Locate the cell with the specified text and output its (X, Y) center coordinate. 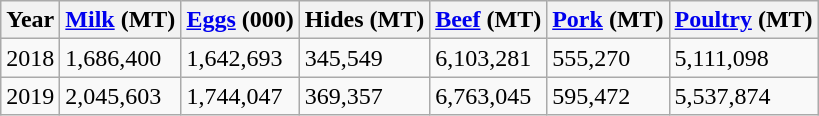
Pork (MT) (608, 20)
6,103,281 (488, 58)
2018 (30, 58)
Hides (MT) (364, 20)
595,472 (608, 96)
6,763,045 (488, 96)
2,045,603 (120, 96)
1,642,693 (240, 58)
Milk (MT) (120, 20)
Eggs (000) (240, 20)
1,686,400 (120, 58)
1,744,047 (240, 96)
369,357 (364, 96)
Beef (MT) (488, 20)
5,537,874 (744, 96)
2019 (30, 96)
5,111,098 (744, 58)
Year (30, 20)
Poultry (MT) (744, 20)
555,270 (608, 58)
345,549 (364, 58)
